Search for the cell housing the specified text and yield its [X, Y] center coordinate. 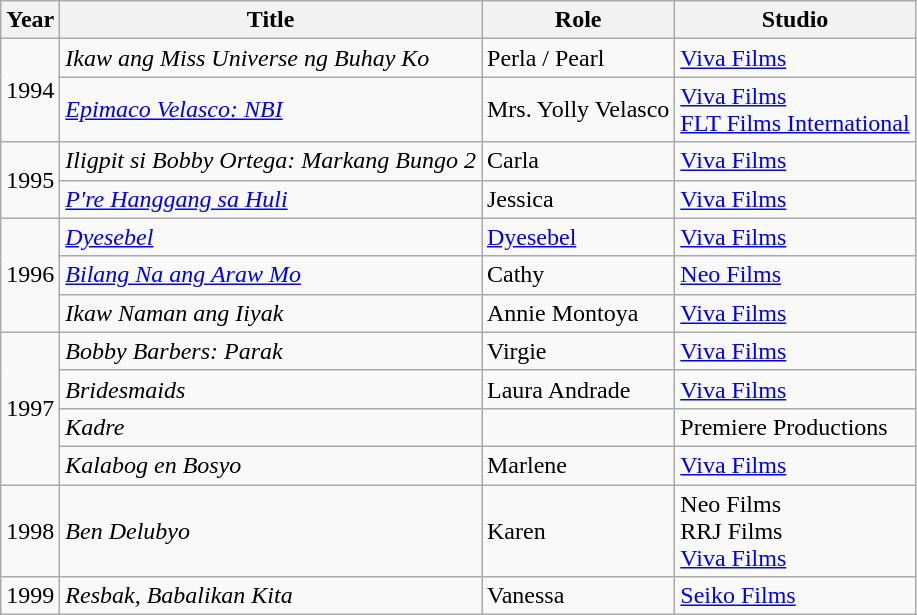
Resbak, Babalikan Kita [271, 596]
Kadre [271, 427]
Year [30, 20]
Vanessa [578, 596]
1998 [30, 530]
Ikaw ang Miss Universe ng Buhay Ko [271, 58]
Viva FilmsFLT Films International [795, 110]
1995 [30, 180]
Mrs. Yolly Velasco [578, 110]
Kalabog en Bosyo [271, 465]
Premiere Productions [795, 427]
Laura Andrade [578, 389]
Marlene [578, 465]
Cathy [578, 275]
1996 [30, 275]
Annie Montoya [578, 313]
Neo Films [795, 275]
Bobby Barbers: Parak [271, 351]
Carla [578, 161]
Virgie [578, 351]
Ikaw Naman ang Iiyak [271, 313]
Epimaco Velasco: NBI [271, 110]
Jessica [578, 199]
Iligpit si Bobby Ortega: Markang Bungo 2 [271, 161]
Studio [795, 20]
Perla / Pearl [578, 58]
Ben Delubyo [271, 530]
Karen [578, 530]
1999 [30, 596]
Bridesmaids [271, 389]
P're Hanggang sa Huli [271, 199]
Neo FilmsRRJ FilmsViva Films [795, 530]
Title [271, 20]
1997 [30, 408]
Role [578, 20]
Seiko Films [795, 596]
Bilang Na ang Araw Mo [271, 275]
1994 [30, 90]
